Provide the (x, y) coordinate of the cell's center where the given text is located.  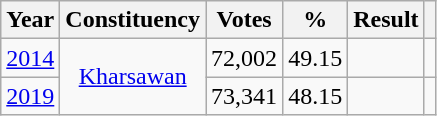
Kharsawan (133, 77)
% (316, 20)
Constituency (133, 20)
48.15 (316, 96)
Votes (244, 20)
Year (30, 20)
Result (386, 20)
49.15 (316, 58)
2014 (30, 58)
72,002 (244, 58)
73,341 (244, 96)
2019 (30, 96)
